Extract the [x, y] coordinate from the center of the cell holding the provided text.  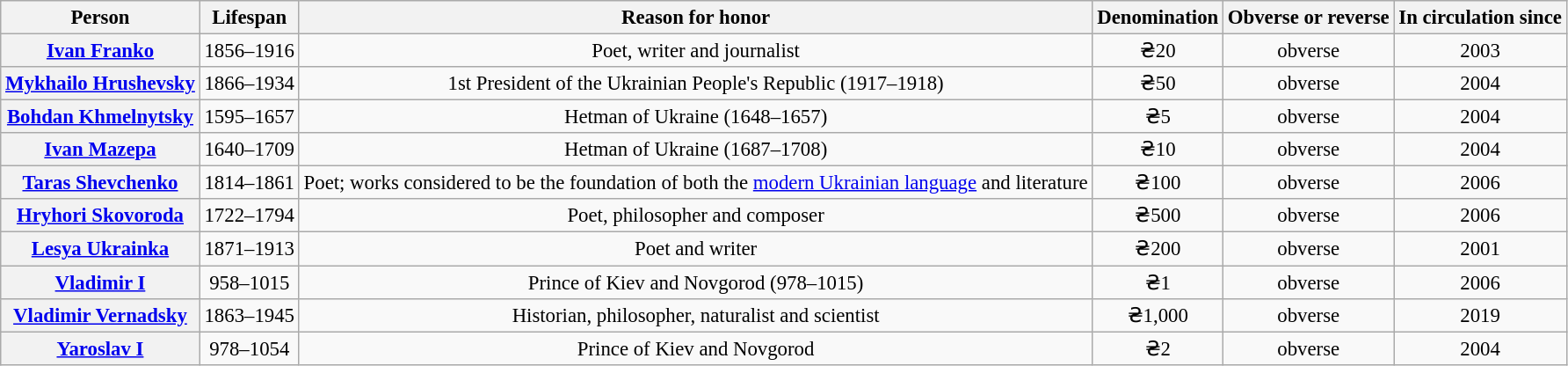
1866–1934 [250, 84]
Poet, writer and journalist [696, 51]
1856–1916 [250, 51]
1722–1794 [250, 216]
958–1015 [250, 282]
Vladimir I [100, 282]
₴500 [1158, 216]
2001 [1480, 249]
978–1054 [250, 348]
Mykhailo Hrushevsky [100, 84]
₴1,000 [1158, 315]
Poet; works considered to be the foundation of both the modern Ukrainian language and literature [696, 183]
Yaroslav I [100, 348]
1595–1657 [250, 117]
2019 [1480, 315]
₴10 [1158, 150]
Hetman of Ukraine (1648–1657) [696, 117]
Vladimir Vernadsky [100, 315]
₴50 [1158, 84]
1871–1913 [250, 249]
₴2 [1158, 348]
Poet and writer [696, 249]
Bohdan Khmelnytsky [100, 117]
Prince of Kiev and Novgorod (978–1015) [696, 282]
Lifespan [250, 18]
Reason for honor [696, 18]
₴1 [1158, 282]
1st President of the Ukrainian People's Republic (1917–1918) [696, 84]
₴20 [1158, 51]
Prince of Kiev and Novgorod [696, 348]
In circulation since [1480, 18]
Obverse or reverse [1309, 18]
Hryhori Skovoroda [100, 216]
2003 [1480, 51]
1863–1945 [250, 315]
Hetman of Ukraine (1687–1708) [696, 150]
₴200 [1158, 249]
₴5 [1158, 117]
₴100 [1158, 183]
Lesya Ukrainka [100, 249]
Poet, philosopher and composer [696, 216]
Denomination [1158, 18]
1814–1861 [250, 183]
Historian, philosopher, naturalist and scientist [696, 315]
Person [100, 18]
1640–1709 [250, 150]
Ivan Mazepa [100, 150]
Ivan Franko [100, 51]
Taras Shevchenko [100, 183]
